From the cell containing the given text, extract its center point as [x, y] coordinate. 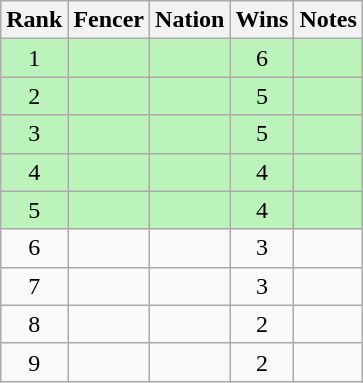
Fencer [109, 20]
Rank [34, 20]
7 [34, 286]
8 [34, 324]
Nation [190, 20]
9 [34, 362]
Wins [262, 20]
Notes [328, 20]
1 [34, 58]
